Pinpoint the cell where the given text exists, returning its (X, Y) midpoint coordinate. 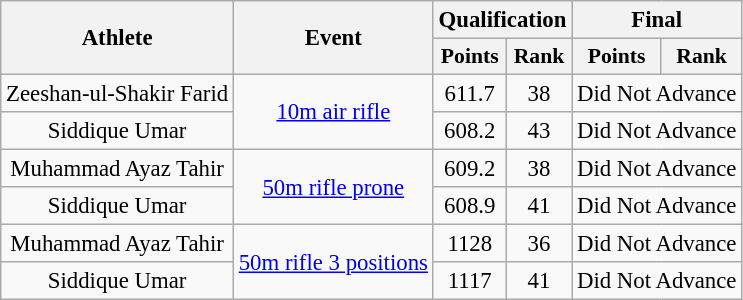
Qualification (502, 20)
Athlete (118, 38)
Final (657, 20)
608.2 (470, 131)
36 (538, 244)
608.9 (470, 206)
609.2 (470, 168)
50m rifle 3 positions (333, 262)
Zeeshan-ul-Shakir Farid (118, 93)
Event (333, 38)
50m rifle prone (333, 186)
1117 (470, 281)
10m air rifle (333, 112)
43 (538, 131)
611.7 (470, 93)
1128 (470, 244)
